Return [x, y] of the center of cell containing provided text 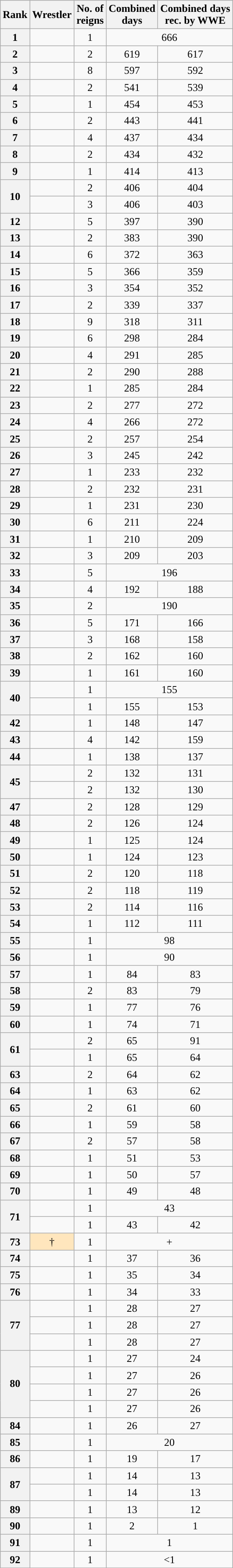
98 [169, 940]
192 [132, 589]
30 [15, 523]
230 [195, 506]
68 [15, 1158]
87 [15, 1484]
116 [195, 907]
437 [132, 138]
54 [15, 924]
597 [132, 71]
168 [132, 639]
666 [169, 37]
339 [132, 305]
25 [15, 439]
413 [195, 171]
311 [195, 322]
224 [195, 523]
443 [132, 121]
354 [132, 288]
55 [15, 940]
352 [195, 288]
7 [15, 138]
112 [132, 924]
403 [195, 204]
<1 [169, 1560]
138 [132, 756]
40 [15, 698]
67 [15, 1141]
126 [132, 824]
617 [195, 54]
86 [15, 1459]
242 [195, 455]
166 [195, 623]
123 [195, 857]
453 [195, 104]
21 [15, 372]
73 [15, 1241]
85 [15, 1442]
38 [15, 656]
92 [15, 1560]
+ [169, 1241]
45 [15, 782]
Wrestler [52, 15]
130 [195, 790]
298 [132, 338]
404 [195, 188]
288 [195, 372]
Combineddays [132, 15]
56 [15, 957]
203 [195, 556]
120 [132, 874]
266 [132, 422]
131 [195, 773]
148 [132, 723]
70 [15, 1191]
539 [195, 87]
337 [195, 305]
541 [132, 87]
Combined daysrec. by WWE [195, 15]
22 [15, 388]
190 [169, 606]
10 [15, 196]
372 [132, 255]
32 [15, 556]
363 [195, 255]
16 [15, 288]
359 [195, 272]
245 [132, 455]
No. ofreigns [90, 15]
Rank [15, 15]
29 [15, 506]
153 [195, 706]
592 [195, 71]
291 [132, 355]
114 [132, 907]
188 [195, 589]
44 [15, 756]
318 [132, 322]
137 [195, 756]
69 [15, 1175]
162 [132, 656]
161 [132, 673]
39 [15, 673]
397 [132, 221]
619 [132, 54]
47 [15, 807]
277 [132, 405]
18 [15, 322]
257 [132, 439]
119 [195, 890]
254 [195, 439]
66 [15, 1125]
196 [169, 573]
128 [132, 807]
159 [195, 740]
79 [195, 991]
15 [15, 272]
80 [15, 1384]
366 [132, 272]
210 [132, 539]
129 [195, 807]
414 [132, 171]
† [52, 1241]
52 [15, 890]
383 [132, 238]
142 [132, 740]
89 [15, 1509]
171 [132, 623]
211 [132, 523]
147 [195, 723]
454 [132, 104]
441 [195, 121]
125 [132, 840]
432 [195, 154]
111 [195, 924]
31 [15, 539]
75 [15, 1275]
290 [132, 372]
23 [15, 405]
158 [195, 639]
233 [132, 472]
